Identify which cell holds the provided text, then report its [x, y] central coordinate. 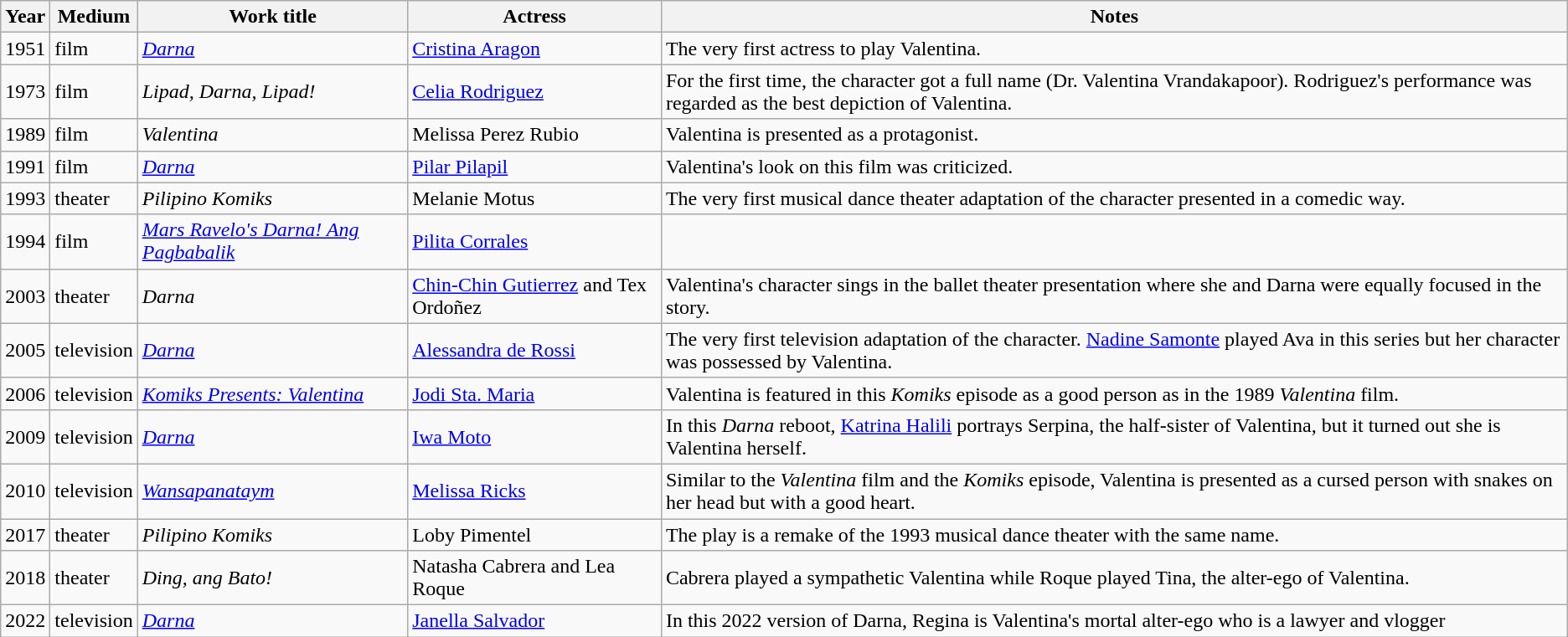
Wansapanataym [273, 491]
Medium [94, 17]
Komiks Presents: Valentina [273, 393]
The very first musical dance theater adaptation of the character presented in a comedic way. [1114, 198]
Valentina is presented as a protagonist. [1114, 135]
Melissa Perez Rubio [534, 135]
Melissa Ricks [534, 491]
1973 [25, 92]
Cabrera played a sympathetic Valentina while Roque played Tina, the alter-ego of Valentina. [1114, 578]
2009 [25, 437]
1993 [25, 198]
2018 [25, 578]
2006 [25, 393]
1991 [25, 167]
Notes [1114, 17]
1994 [25, 241]
Mars Ravelo's Darna! Ang Pagbabalik [273, 241]
Actress [534, 17]
Ding, ang Bato! [273, 578]
2017 [25, 535]
Valentina is featured in this Komiks episode as a good person as in the 1989 Valentina film. [1114, 393]
Valentina [273, 135]
1989 [25, 135]
Melanie Motus [534, 198]
2010 [25, 491]
Lipad, Darna, Lipad! [273, 92]
Loby Pimentel [534, 535]
2022 [25, 621]
Natasha Cabrera and Lea Roque [534, 578]
Celia Rodriguez [534, 92]
Cristina Aragon [534, 49]
Pilar Pilapil [534, 167]
The very first television adaptation of the character. Nadine Samonte played Ava in this series but her character was possessed by Valentina. [1114, 350]
Jodi Sta. Maria [534, 393]
The play is a remake of the 1993 musical dance theater with the same name. [1114, 535]
Valentina's look on this film was criticized. [1114, 167]
In this Darna reboot, Katrina Halili portrays Serpina, the half-sister of Valentina, but it turned out she is Valentina herself. [1114, 437]
Iwa Moto [534, 437]
2005 [25, 350]
1951 [25, 49]
In this 2022 version of Darna, Regina is Valentina's mortal alter-ego who is a lawyer and vlogger [1114, 621]
Pilita Corrales [534, 241]
2003 [25, 296]
Work title [273, 17]
Chin-Chin Gutierrez and Tex Ordoñez [534, 296]
Year [25, 17]
The very first actress to play Valentina. [1114, 49]
Valentina's character sings in the ballet theater presentation where she and Darna were equally focused in the story. [1114, 296]
Similar to the Valentina film and the Komiks episode, Valentina is presented as a cursed person with snakes on her head but with a good heart. [1114, 491]
Alessandra de Rossi [534, 350]
Janella Salvador [534, 621]
